Provide the [X, Y] coordinate of the cell's center where the given text is located.  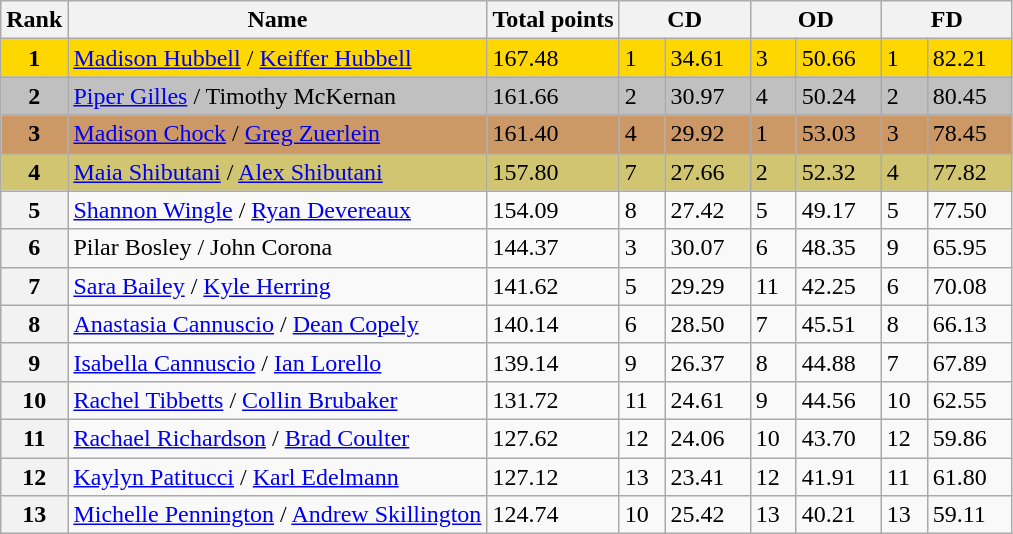
Michelle Pennington / Andrew Skillington [278, 515]
59.86 [970, 438]
161.66 [553, 96]
30.97 [708, 96]
45.51 [838, 324]
34.61 [708, 58]
44.56 [838, 400]
59.11 [970, 515]
25.42 [708, 515]
Anastasia Cannuscio / Dean Copely [278, 324]
FD [946, 20]
154.09 [553, 210]
53.03 [838, 134]
30.07 [708, 248]
78.45 [970, 134]
157.80 [553, 172]
80.45 [970, 96]
124.74 [553, 515]
Rachel Tibbetts / Collin Brubaker [278, 400]
82.21 [970, 58]
Rachael Richardson / Brad Coulter [278, 438]
48.35 [838, 248]
49.17 [838, 210]
65.95 [970, 248]
42.25 [838, 286]
52.32 [838, 172]
61.80 [970, 477]
27.42 [708, 210]
29.92 [708, 134]
OD [816, 20]
Piper Gilles / Timothy McKernan [278, 96]
27.66 [708, 172]
140.14 [553, 324]
CD [684, 20]
70.08 [970, 286]
28.50 [708, 324]
24.06 [708, 438]
50.66 [838, 58]
167.48 [553, 58]
Madison Chock / Greg Zuerlein [278, 134]
139.14 [553, 362]
Sara Bailey / Kyle Herring [278, 286]
41.91 [838, 477]
62.55 [970, 400]
Name [278, 20]
127.62 [553, 438]
26.37 [708, 362]
141.62 [553, 286]
77.82 [970, 172]
23.41 [708, 477]
Total points [553, 20]
43.70 [838, 438]
44.88 [838, 362]
77.50 [970, 210]
127.12 [553, 477]
161.40 [553, 134]
Rank [34, 20]
67.89 [970, 362]
24.61 [708, 400]
Kaylyn Patitucci / Karl Edelmann [278, 477]
Maia Shibutani / Alex Shibutani [278, 172]
50.24 [838, 96]
Madison Hubbell / Keiffer Hubbell [278, 58]
Isabella Cannuscio / Ian Lorello [278, 362]
66.13 [970, 324]
131.72 [553, 400]
144.37 [553, 248]
40.21 [838, 515]
Pilar Bosley / John Corona [278, 248]
29.29 [708, 286]
Shannon Wingle / Ryan Devereaux [278, 210]
